Return the (x, y) coordinate for the center point of the cell that contains the specified text.  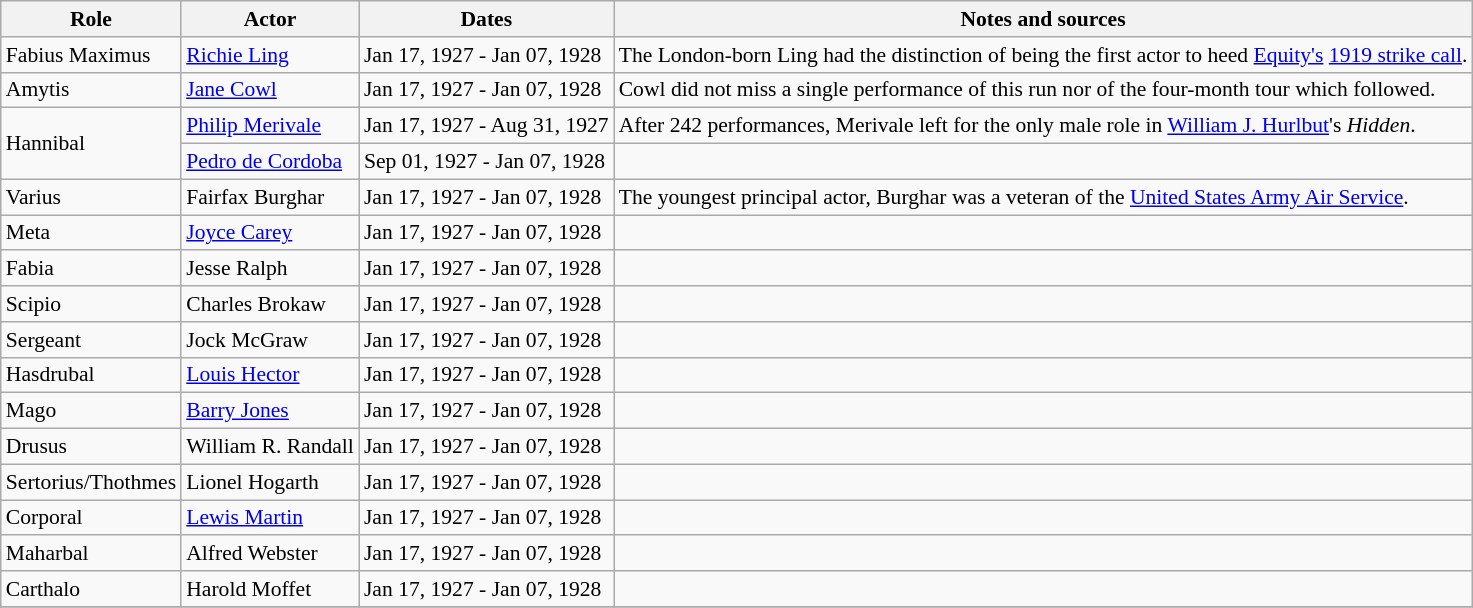
The youngest principal actor, Burghar was a veteran of the United States Army Air Service. (1044, 197)
Hasdrubal (91, 375)
William R. Randall (270, 447)
Pedro de Cordoba (270, 162)
Philip Merivale (270, 126)
Varius (91, 197)
Actor (270, 19)
Lionel Hogarth (270, 482)
Scipio (91, 304)
Dates (486, 19)
Alfred Webster (270, 554)
Role (91, 19)
Maharbal (91, 554)
Cowl did not miss a single performance of this run nor of the four-month tour which followed. (1044, 90)
Drusus (91, 447)
Lewis Martin (270, 518)
Harold Moffet (270, 589)
After 242 performances, Merivale left for the only male role in William J. Hurlbut's Hidden. (1044, 126)
Jan 17, 1927 - Aug 31, 1927 (486, 126)
Joyce Carey (270, 233)
Hannibal (91, 144)
Richie Ling (270, 55)
Fabia (91, 269)
Corporal (91, 518)
Fairfax Burghar (270, 197)
The London-born Ling had the distinction of being the first actor to heed Equity's 1919 strike call. (1044, 55)
Jane Cowl (270, 90)
Carthalo (91, 589)
Barry Jones (270, 411)
Sep 01, 1927 - Jan 07, 1928 (486, 162)
Charles Brokaw (270, 304)
Meta (91, 233)
Sergeant (91, 340)
Jesse Ralph (270, 269)
Sertorius/Thothmes (91, 482)
Mago (91, 411)
Louis Hector (270, 375)
Amytis (91, 90)
Fabius Maximus (91, 55)
Jock McGraw (270, 340)
Notes and sources (1044, 19)
